Scan for the cell matching the given text and deliver its [X, Y] coordinate at center. 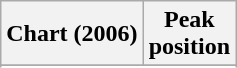
Chart (2006) [72, 34]
Peakposition [189, 34]
